Return [x, y] of the center of cell containing provided text 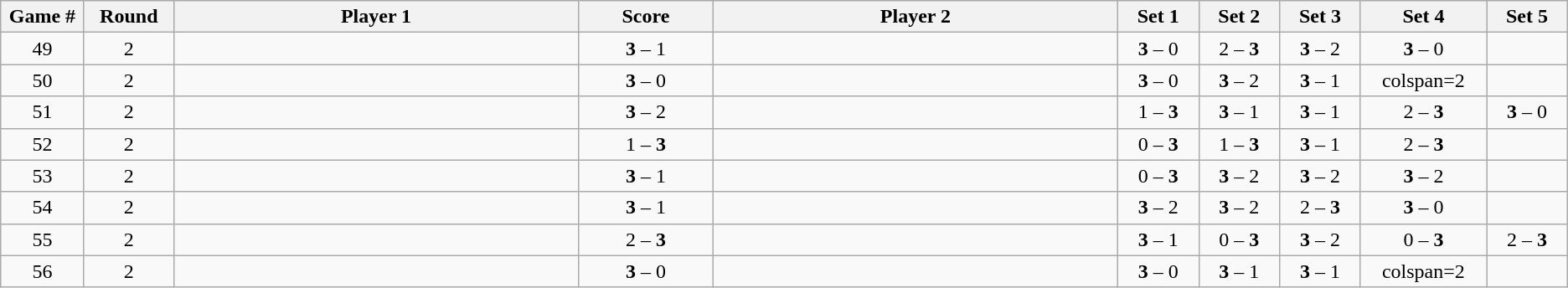
52 [42, 144]
Game # [42, 17]
49 [42, 49]
51 [42, 112]
Player 2 [915, 17]
Set 5 [1528, 17]
53 [42, 176]
50 [42, 80]
Player 1 [377, 17]
Round [129, 17]
Score [645, 17]
54 [42, 208]
Set 2 [1240, 17]
56 [42, 271]
Set 4 [1423, 17]
Set 3 [1320, 17]
Set 1 [1158, 17]
55 [42, 239]
